Return (x, y) of the center of cell containing provided text 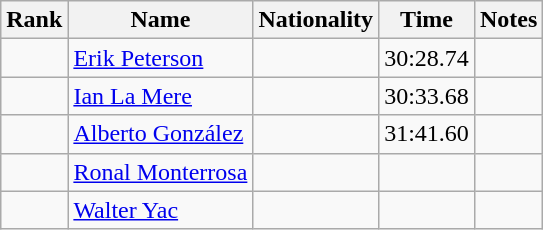
Erik Peterson (160, 58)
Walter Yac (160, 210)
Ian La Mere (160, 96)
Name (160, 20)
Nationality (316, 20)
30:33.68 (427, 96)
Alberto González (160, 134)
31:41.60 (427, 134)
Time (427, 20)
Ronal Monterrosa (160, 172)
30:28.74 (427, 58)
Rank (34, 20)
Notes (508, 20)
